Find where the given text appears and provide that cell's center as (x, y) coordinate. 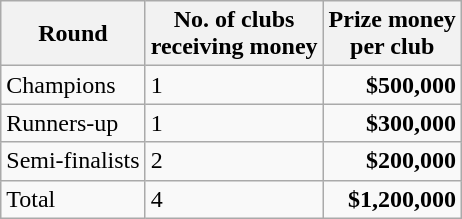
$200,000 (392, 161)
Semi-finalists (73, 161)
Round (73, 34)
4 (234, 199)
No. of clubsreceiving money (234, 34)
Champions (73, 85)
Total (73, 199)
Runners-up (73, 123)
Prize moneyper club (392, 34)
$500,000 (392, 85)
$300,000 (392, 123)
$1,200,000 (392, 199)
2 (234, 161)
